From the cell containing the given text, extract its center point as (x, y) coordinate. 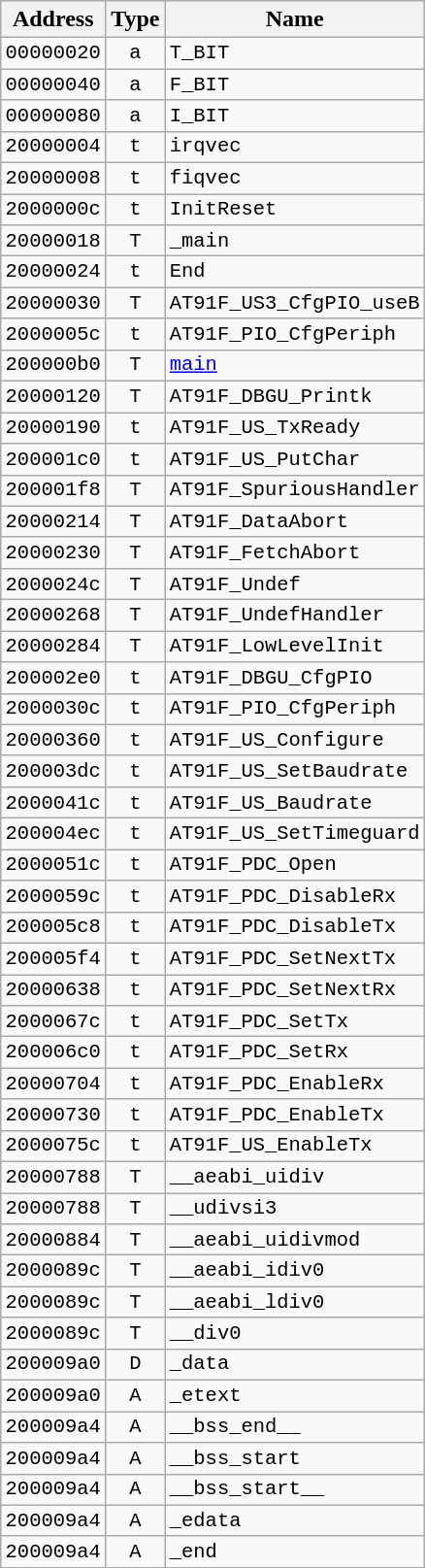
20000360 (53, 740)
AT91F_US3_CfgPIO_useB (295, 303)
2000005c (53, 334)
__aeabi_ldiv0 (295, 1302)
AT91F_UndefHandler (295, 616)
AT91F_DataAbort (295, 521)
Address (53, 19)
__aeabi_uidiv (295, 1177)
_main (295, 241)
fiqvec (295, 178)
AT91F_US_SetBaudrate (295, 771)
__udivsi3 (295, 1209)
200000b0 (53, 365)
AT91F_DBGU_CfgPIO (295, 678)
AT91F_PDC_DisableTx (295, 927)
AT91F_PDC_EnableRx (295, 1084)
AT91F_US_SetTimeguard (295, 834)
InitReset (295, 210)
20000704 (53, 1084)
AT91F_US_EnableTx (295, 1146)
2000041c (53, 803)
20000018 (53, 241)
Type (136, 19)
AT91F_PDC_Open (295, 865)
200004ec (53, 834)
AT91F_US_Baudrate (295, 803)
AT91F_PDC_SetRx (295, 1052)
200001f8 (53, 490)
main (295, 365)
20000030 (53, 303)
__aeabi_uidivmod (295, 1240)
AT91F_PDC_EnableTx (295, 1115)
AT91F_DBGU_Printk (295, 397)
AT91F_SpuriousHandler (295, 490)
irqvec (295, 147)
AT91F_US_TxReady (295, 428)
20000268 (53, 616)
20000638 (53, 990)
200002e0 (53, 678)
20000284 (53, 647)
200005c8 (53, 927)
2000051c (53, 865)
20000024 (53, 272)
2000059c (53, 896)
_data (295, 1364)
__bss_start__ (295, 1489)
AT91F_LowLevelInit (295, 647)
2000000c (53, 210)
20000190 (53, 428)
__bss_end__ (295, 1427)
D (136, 1364)
2000067c (53, 1021)
AT91F_Undef (295, 584)
AT91F_US_Configure (295, 740)
T_BIT (295, 53)
AT91F_US_PutChar (295, 459)
00000020 (53, 53)
AT91F_PDC_SetNextRx (295, 990)
AT91F_PDC_SetNextTx (295, 958)
2000030c (53, 709)
20000884 (53, 1240)
__div0 (295, 1333)
_edata (295, 1520)
200006c0 (53, 1052)
Name (295, 19)
20000214 (53, 521)
2000024c (53, 584)
__bss_start (295, 1458)
20000230 (53, 552)
20000120 (53, 397)
00000040 (53, 84)
2000075c (53, 1146)
200005f4 (53, 958)
00000080 (53, 116)
_end (295, 1551)
200003dc (53, 771)
AT91F_FetchAbort (295, 552)
__aeabi_idiv0 (295, 1271)
200001c0 (53, 459)
20000004 (53, 147)
20000730 (53, 1115)
I_BIT (295, 116)
20000008 (53, 178)
AT91F_PDC_DisableRx (295, 896)
End (295, 272)
AT91F_PDC_SetTx (295, 1021)
_etext (295, 1396)
F_BIT (295, 84)
